Capture the cell that displays the provided text and extract its (X, Y) central coordinate. 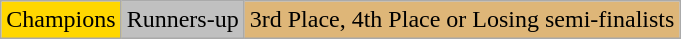
3rd Place, 4th Place or Losing semi-finalists (462, 20)
Champions (61, 20)
Runners-up (182, 20)
